Capture the cell that displays the provided text and extract its (x, y) central coordinate. 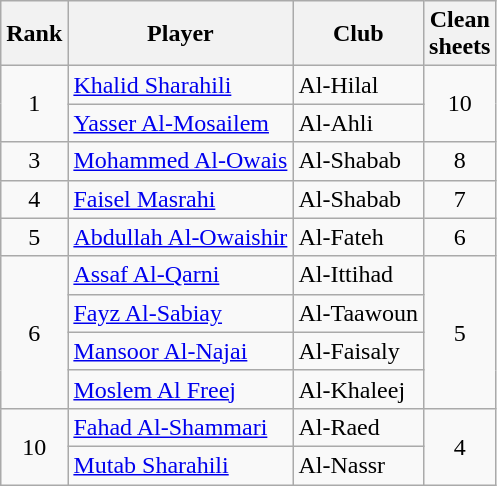
Al-Hilal (358, 85)
Mutab Sharahili (180, 465)
Rank (34, 34)
Cleansheets (460, 34)
1 (34, 104)
Assaf Al-Qarni (180, 275)
Al-Nassr (358, 465)
Al-Raed (358, 427)
Al-Taawoun (358, 313)
Fayz Al-Sabiay (180, 313)
Al-Fateh (358, 237)
Al-Khaleej (358, 389)
Mohammed Al-Owais (180, 161)
Player (180, 34)
Yasser Al-Mosailem (180, 123)
Club (358, 34)
Mansoor Al-Najai (180, 351)
3 (34, 161)
7 (460, 199)
Al-Ahli (358, 123)
Moslem Al Freej (180, 389)
Al-Faisaly (358, 351)
Khalid Sharahili (180, 85)
Al-Ittihad (358, 275)
Fahad Al-Shammari (180, 427)
Faisel Masrahi (180, 199)
8 (460, 161)
Abdullah Al-Owaishir (180, 237)
